Determine the [x, y] coordinate at the center of the cell enclosing the given text.  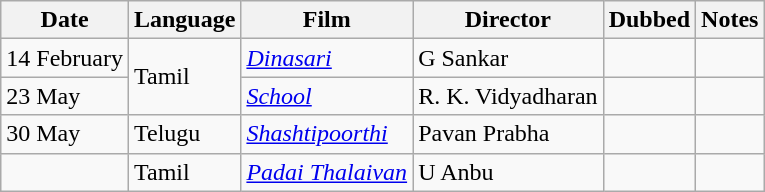
School [327, 96]
Pavan Prabha [508, 134]
Director [508, 20]
Date [65, 20]
14 February [65, 58]
Film [327, 20]
Notes [730, 20]
Shashtipoorthi [327, 134]
30 May [65, 134]
Padai Thalaivan [327, 172]
U Anbu [508, 172]
23 May [65, 96]
Language [184, 20]
Dubbed [649, 20]
Dinasari [327, 58]
G Sankar [508, 58]
R. K. Vidyadharan [508, 96]
Telugu [184, 134]
